Determine the [x, y] coordinate at the center of the cell enclosing the given text.  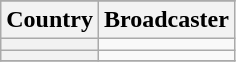
Broadcaster [166, 20]
Country [50, 20]
